Scan for the cell matching the given text and deliver its (X, Y) coordinate at center. 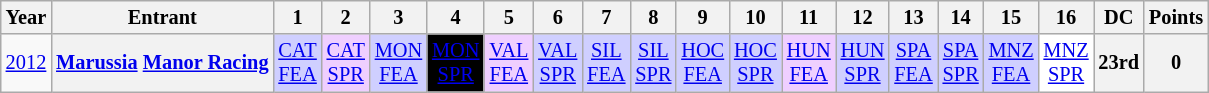
7 (606, 17)
SPAFEA (913, 63)
1 (297, 17)
16 (1066, 17)
VALSPR (558, 63)
HOCFEA (702, 63)
Year (26, 17)
MONFEA (398, 63)
3 (398, 17)
HUNFEA (809, 63)
Entrant (162, 17)
VALFEA (508, 63)
MNZSPR (1066, 63)
MONSPR (456, 63)
HUNSPR (863, 63)
2 (346, 17)
4 (456, 17)
SILSPR (653, 63)
MNZFEA (1012, 63)
SPASPR (961, 63)
14 (961, 17)
0 (1176, 63)
5 (508, 17)
12 (863, 17)
23rd (1119, 63)
13 (913, 17)
CATFEA (297, 63)
Points (1176, 17)
DC (1119, 17)
8 (653, 17)
Marussia Manor Racing (162, 63)
HOCSPR (756, 63)
2012 (26, 63)
6 (558, 17)
10 (756, 17)
15 (1012, 17)
9 (702, 17)
11 (809, 17)
CATSPR (346, 63)
SILFEA (606, 63)
